Detect which cell encompasses the target text, then output its [x, y] center coordinate. 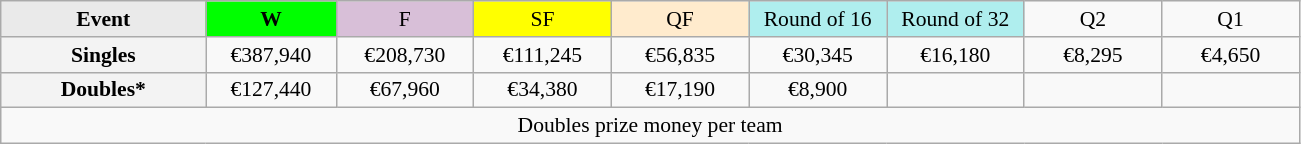
W [271, 19]
€208,730 [405, 55]
€17,190 [680, 90]
Doubles* [104, 90]
€387,940 [271, 55]
€34,380 [543, 90]
€8,295 [1093, 55]
€16,180 [955, 55]
€8,900 [818, 90]
SF [543, 19]
F [405, 19]
€30,345 [818, 55]
€111,245 [543, 55]
Round of 32 [955, 19]
€127,440 [271, 90]
€67,960 [405, 90]
€56,835 [680, 55]
Round of 16 [818, 19]
QF [680, 19]
Q1 [1231, 19]
Doubles prize money per team [650, 126]
Singles [104, 55]
Q2 [1093, 19]
Event [104, 19]
€4,650 [1231, 55]
